Detect which cell encompasses the target text, then output its [x, y] center coordinate. 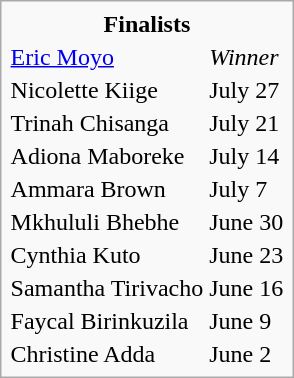
July 21 [246, 123]
Christine Adda [107, 354]
Nicolette Kiige [107, 90]
June 9 [246, 321]
June 30 [246, 222]
Finalists [147, 24]
Faycal Birinkuzila [107, 321]
June 16 [246, 288]
Winner [246, 57]
Eric Moyo [107, 57]
Trinah Chisanga [107, 123]
Adiona Maboreke [107, 156]
Cynthia Kuto [107, 255]
July 14 [246, 156]
June 2 [246, 354]
June 23 [246, 255]
Samantha Tirivacho [107, 288]
Ammara Brown [107, 189]
July 7 [246, 189]
July 27 [246, 90]
Mkhululi Bhebhe [107, 222]
